Provide the [x, y] coordinate of the cell's center where the given text is located.  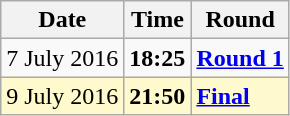
21:50 [158, 96]
Time [158, 20]
18:25 [158, 58]
Date [62, 20]
9 July 2016 [62, 96]
Final [240, 96]
Round 1 [240, 58]
7 July 2016 [62, 58]
Round [240, 20]
